Locate the cell with the specified text and output its (x, y) center coordinate. 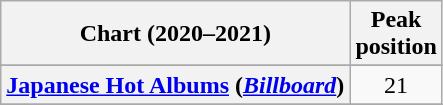
Japanese Hot Albums (Billboard) (176, 85)
Chart (2020–2021) (176, 34)
Peakposition (396, 34)
21 (396, 85)
